Locate the cell with the specified text and output its (X, Y) center coordinate. 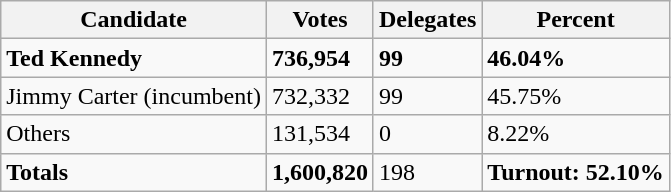
Jimmy Carter (incumbent) (134, 96)
8.22% (576, 134)
Ted Kennedy (134, 58)
131,534 (320, 134)
Turnout: 52.10% (576, 172)
198 (427, 172)
Totals (134, 172)
Percent (576, 20)
732,332 (320, 96)
46.04% (576, 58)
1,600,820 (320, 172)
Candidate (134, 20)
45.75% (576, 96)
Votes (320, 20)
Others (134, 134)
Delegates (427, 20)
736,954 (320, 58)
0 (427, 134)
